Pinpoint the cell where the given text exists, returning its [X, Y] midpoint coordinate. 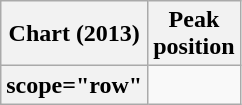
scope="row" [74, 85]
Chart (2013) [74, 34]
Peakposition [194, 34]
